Search for the cell housing the specified text and yield its (x, y) center coordinate. 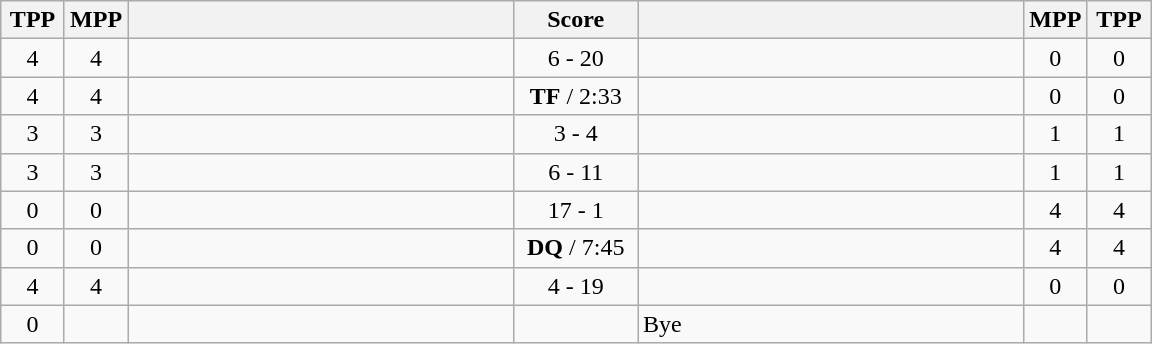
DQ / 7:45 (576, 248)
Bye (831, 324)
6 - 11 (576, 172)
TF / 2:33 (576, 96)
Score (576, 20)
17 - 1 (576, 210)
4 - 19 (576, 286)
3 - 4 (576, 134)
6 - 20 (576, 58)
